Determine the (x, y) coordinate at the center of the cell enclosing the given text.  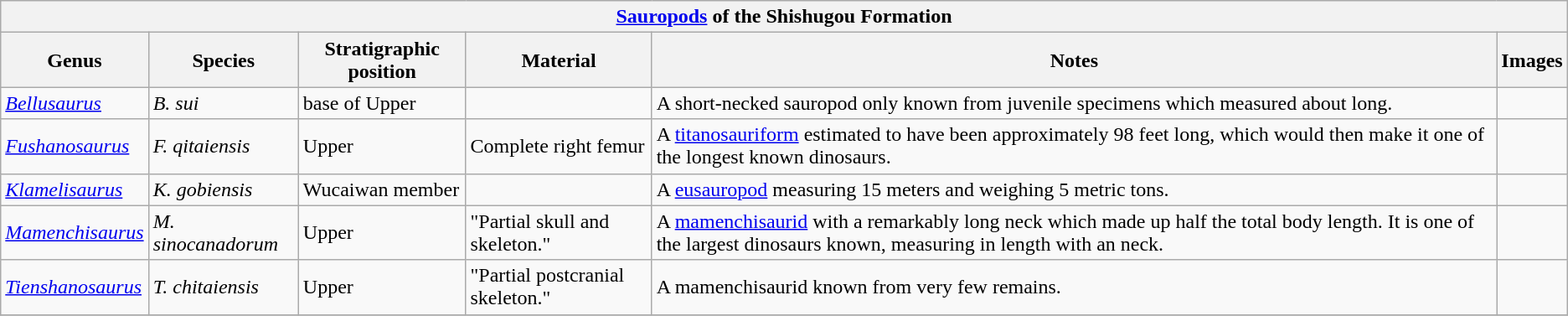
F. qitaiensis (223, 146)
Notes (1074, 60)
Fushanosaurus (75, 146)
Mamenchisaurus (75, 233)
A eusauropod measuring 15 meters and weighing 5 metric tons. (1074, 189)
M. sinocanadorum (223, 233)
"Partial skull and skeleton." (559, 233)
base of Upper (382, 103)
Bellusaurus (75, 103)
Material (559, 60)
B. sui (223, 103)
Wucaiwan member (382, 189)
Complete right femur (559, 146)
K. gobiensis (223, 189)
Images (1532, 60)
Klamelisaurus (75, 189)
"Partial postcranial skeleton." (559, 287)
Sauropods of the Shishugou Formation (784, 17)
A titanosauriform estimated to have been approximately 98 feet long, which would then make it one of the longest known dinosaurs. (1074, 146)
T. chitaiensis (223, 287)
Genus (75, 60)
Stratigraphic position (382, 60)
Species (223, 60)
Tienshanosaurus (75, 287)
A mamenchisaurid known from very few remains. (1074, 287)
A short-necked sauropod only known from juvenile specimens which measured about long. (1074, 103)
